Determine the [X, Y] coordinate at the center of the cell enclosing the given text.  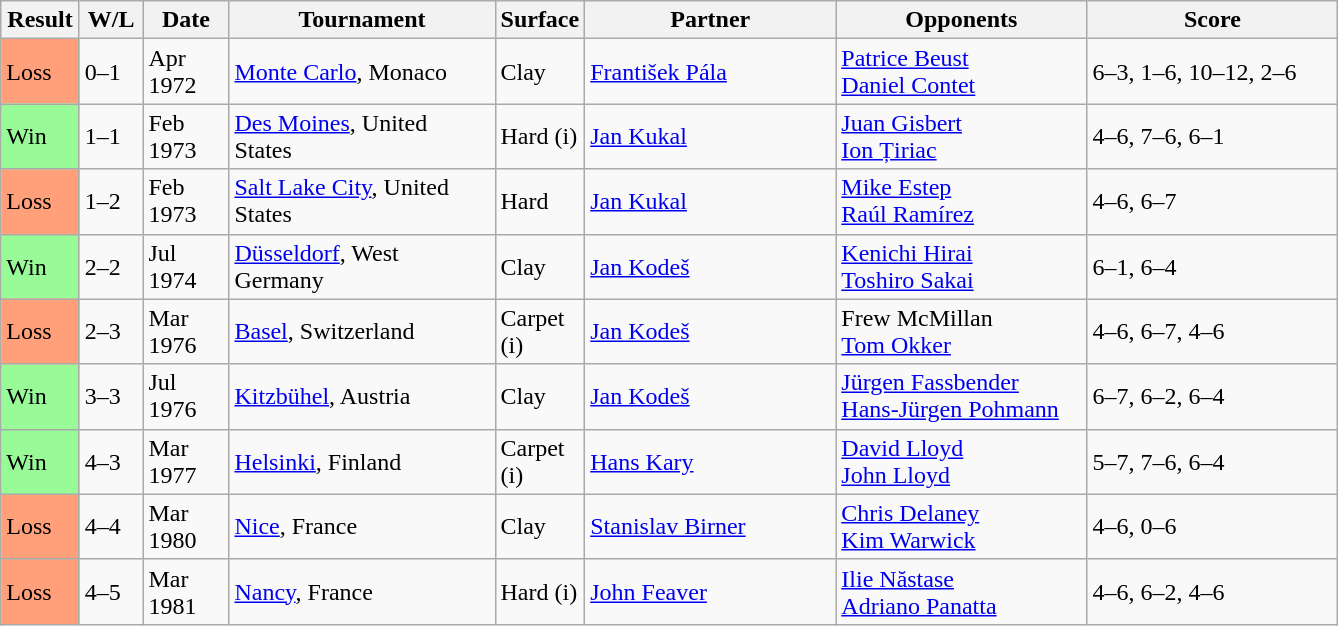
4–6, 6–2, 4–6 [1212, 592]
Hans Kary [710, 462]
Result [40, 20]
6–3, 1–6, 10–12, 2–6 [1212, 72]
Ilie Năstase Adriano Panatta [962, 592]
Helsinki, Finland [362, 462]
Mar 1981 [186, 592]
4–5 [111, 592]
Salt Lake City, United States [362, 202]
Hard [540, 202]
4–6, 6–7, 4–6 [1212, 332]
Juan Gisbert Ion Țiriac [962, 136]
Chris Delaney Kim Warwick [962, 526]
Monte Carlo, Monaco [362, 72]
Basel, Switzerland [362, 332]
2–2 [111, 266]
Kenichi Hirai Toshiro Sakai [962, 266]
W/L [111, 20]
4–4 [111, 526]
Frew McMillan Tom Okker [962, 332]
František Pála [710, 72]
6–7, 6–2, 6–4 [1212, 396]
1–2 [111, 202]
0–1 [111, 72]
Jürgen Fassbender Hans-Jürgen Pohmann [962, 396]
3–3 [111, 396]
2–3 [111, 332]
David Lloyd John Lloyd [962, 462]
Patrice Beust Daniel Contet [962, 72]
Kitzbühel, Austria [362, 396]
Date [186, 20]
Partner [710, 20]
Nice, France [362, 526]
Jul 1974 [186, 266]
4–6, 6–7 [1212, 202]
6–1, 6–4 [1212, 266]
Mar 1976 [186, 332]
5–7, 7–6, 6–4 [1212, 462]
1–1 [111, 136]
Surface [540, 20]
Score [1212, 20]
Mar 1980 [186, 526]
Tournament [362, 20]
Mike Estep Raúl Ramírez [962, 202]
4–6, 7–6, 6–1 [1212, 136]
Des Moines, United States [362, 136]
Mar 1977 [186, 462]
John Feaver [710, 592]
Apr 1972 [186, 72]
4–6, 0–6 [1212, 526]
Stanislav Birner [710, 526]
Jul 1976 [186, 396]
Düsseldorf, West Germany [362, 266]
4–3 [111, 462]
Opponents [962, 20]
Nancy, France [362, 592]
